Search for the cell housing the specified text and yield its (x, y) center coordinate. 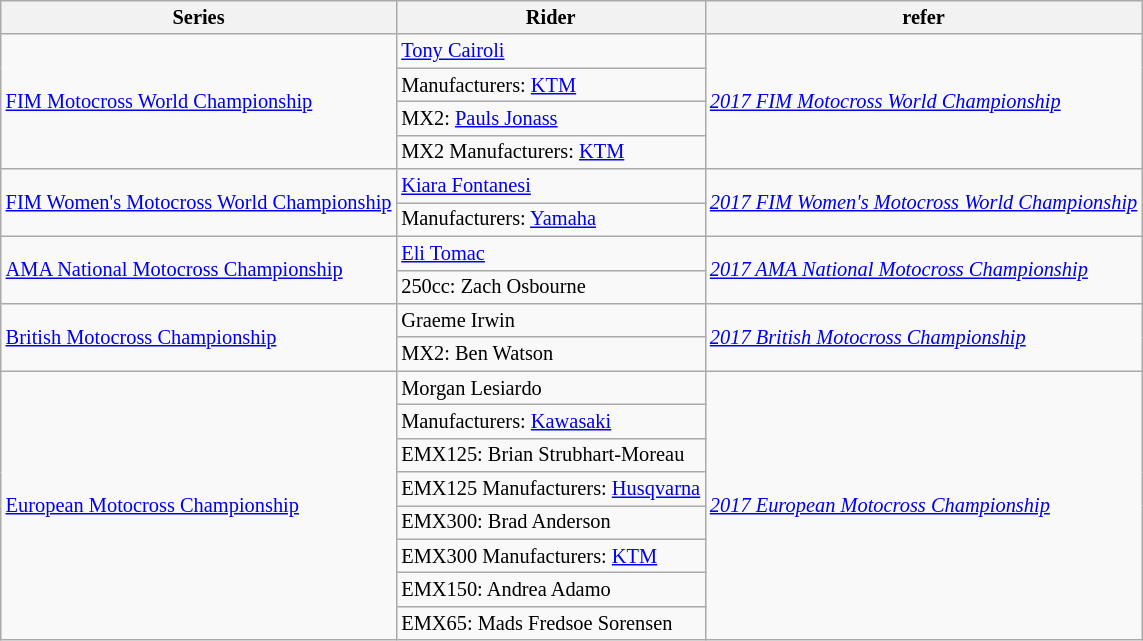
Morgan Lesiardo (550, 388)
European Motocross Championship (199, 506)
Rider (550, 17)
Series (199, 17)
2017 FIM Women's Motocross World Championship (924, 202)
Manufacturers: Yamaha (550, 219)
FIM Women's Motocross World Championship (199, 202)
British Motocross Championship (199, 336)
EMX65: Mads Fredsoe Sorensen (550, 623)
Graeme Irwin (550, 320)
EMX150: Andrea Adamo (550, 589)
MX2: Pauls Jonass (550, 118)
Kiara Fontanesi (550, 186)
2017 FIM Motocross World Championship (924, 102)
MX2: Ben Watson (550, 354)
2017 European Motocross Championship (924, 506)
EMX125 Manufacturers: Husqvarna (550, 489)
Tony Cairoli (550, 51)
EMX300 Manufacturers: KTM (550, 556)
Manufacturers: KTM (550, 85)
250cc: Zach Osbourne (550, 287)
MX2 Manufacturers: KTM (550, 152)
EMX125: Brian Strubhart-Moreau (550, 455)
2017 AMA National Motocross Championship (924, 270)
EMX300: Brad Anderson (550, 522)
refer (924, 17)
Manufacturers: Kawasaki (550, 421)
AMA National Motocross Championship (199, 270)
FIM Motocross World Championship (199, 102)
Eli Tomac (550, 253)
2017 British Motocross Championship (924, 336)
